Detect which cell encompasses the target text, then output its (x, y) center coordinate. 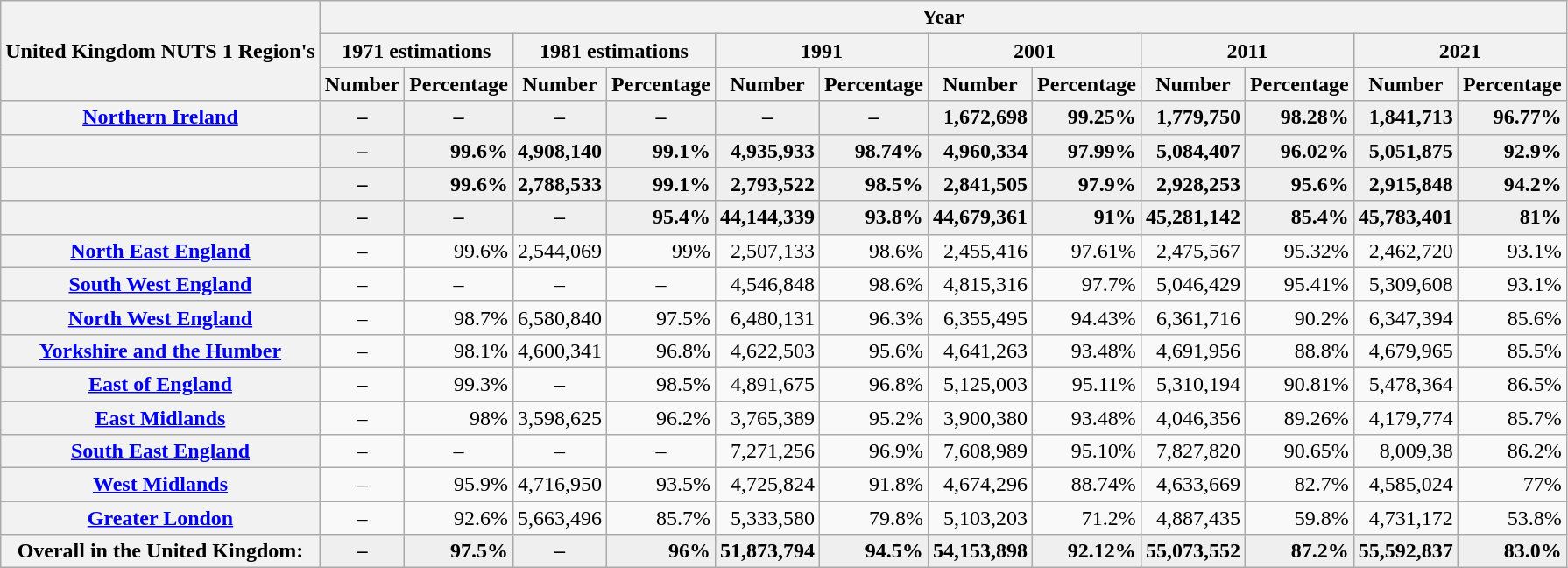
95.10% (1086, 451)
5,663,496 (559, 518)
98.74% (874, 151)
93.5% (661, 485)
98.28% (1299, 117)
95.41% (1299, 284)
97.7% (1086, 284)
4,815,316 (979, 284)
85.4% (1299, 217)
North East England (160, 251)
90.65% (1299, 451)
5,046,429 (1193, 284)
98% (459, 418)
5,084,407 (1193, 151)
88.74% (1086, 485)
2,455,416 (979, 251)
1981 estimations (613, 51)
86.5% (1512, 384)
6,355,495 (979, 317)
6,580,840 (559, 317)
4,546,848 (767, 284)
4,908,140 (559, 151)
5,125,003 (979, 384)
4,887,435 (1193, 518)
4,179,774 (1405, 418)
85.6% (1512, 317)
97.61% (1086, 251)
95.9% (459, 485)
79.8% (874, 518)
88.8% (1299, 351)
94.2% (1512, 184)
4,935,933 (767, 151)
1991 (822, 51)
99.3% (459, 384)
5,333,580 (767, 518)
2,793,522 (767, 184)
United Kingdom NUTS 1 Region's (160, 51)
97.99% (1086, 151)
96% (661, 551)
Year (943, 18)
4,633,669 (1193, 485)
96.77% (1512, 117)
91% (1086, 217)
4,679,965 (1405, 351)
2,788,533 (559, 184)
6,480,131 (767, 317)
2,507,133 (767, 251)
90.2% (1299, 317)
44,679,361 (979, 217)
4,641,263 (979, 351)
90.81% (1299, 384)
98.1% (459, 351)
4,716,950 (559, 485)
4,046,356 (1193, 418)
95.32% (1299, 251)
5,051,875 (1405, 151)
96.02% (1299, 151)
96.3% (874, 317)
3,598,625 (559, 418)
99.25% (1086, 117)
54,153,898 (979, 551)
87.2% (1299, 551)
7,827,820 (1193, 451)
1,841,713 (1405, 117)
97.9% (1086, 184)
45,281,142 (1193, 217)
86.2% (1512, 451)
South West England (160, 284)
Yorkshire and the Humber (160, 351)
77% (1512, 485)
2011 (1247, 51)
7,608,989 (979, 451)
92.6% (459, 518)
Northern Ireland (160, 117)
98.7% (459, 317)
8,009,38 (1405, 451)
2,475,567 (1193, 251)
2,462,720 (1405, 251)
4,674,296 (979, 485)
2,915,848 (1405, 184)
2,928,253 (1193, 184)
53.8% (1512, 518)
5,310,194 (1193, 384)
1,672,698 (979, 117)
96.9% (874, 451)
5,103,203 (979, 518)
4,622,503 (767, 351)
1,779,750 (1193, 117)
81% (1512, 217)
2,841,505 (979, 184)
East of England (160, 384)
Overall in the United Kingdom: (160, 551)
55,073,552 (1193, 551)
Greater London (160, 518)
5,478,364 (1405, 384)
92.12% (1086, 551)
North West England (160, 317)
94.43% (1086, 317)
1971 estimations (416, 51)
4,585,024 (1405, 485)
59.8% (1299, 518)
East Midlands (160, 418)
2,544,069 (559, 251)
West Midlands (160, 485)
94.5% (874, 551)
55,592,837 (1405, 551)
71.2% (1086, 518)
6,361,716 (1193, 317)
83.0% (1512, 551)
95.4% (661, 217)
2001 (1034, 51)
91.8% (874, 485)
5,309,608 (1405, 284)
4,725,824 (767, 485)
2021 (1459, 51)
3,900,380 (979, 418)
92.9% (1512, 151)
85.5% (1512, 351)
51,873,794 (767, 551)
96.2% (661, 418)
4,691,956 (1193, 351)
6,347,394 (1405, 317)
89.26% (1299, 418)
4,600,341 (559, 351)
95.2% (874, 418)
44,144,339 (767, 217)
93.8% (874, 217)
4,960,334 (979, 151)
3,765,389 (767, 418)
82.7% (1299, 485)
99% (661, 251)
4,891,675 (767, 384)
95.11% (1086, 384)
45,783,401 (1405, 217)
4,731,172 (1405, 518)
7,271,256 (767, 451)
South East England (160, 451)
